Output the (x, y) coordinate of the center of the cell containing the given text.  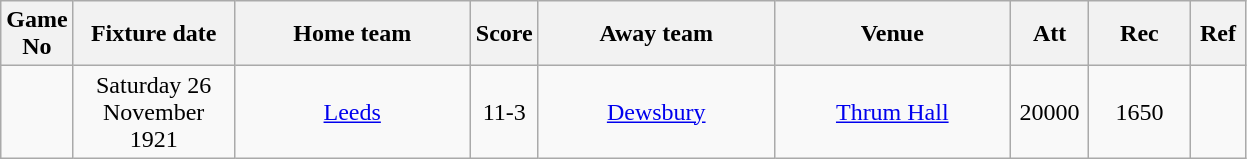
Fixture date (154, 34)
Saturday 26 November 1921 (154, 112)
Home team (352, 34)
Away team (656, 34)
Game No (37, 34)
Rec (1140, 34)
1650 (1140, 112)
20000 (1050, 112)
11-3 (504, 112)
Venue (892, 34)
Dewsbury (656, 112)
Thrum Hall (892, 112)
Leeds (352, 112)
Att (1050, 34)
Score (504, 34)
Ref (1218, 34)
